From the cell containing the given text, extract its center point as [X, Y] coordinate. 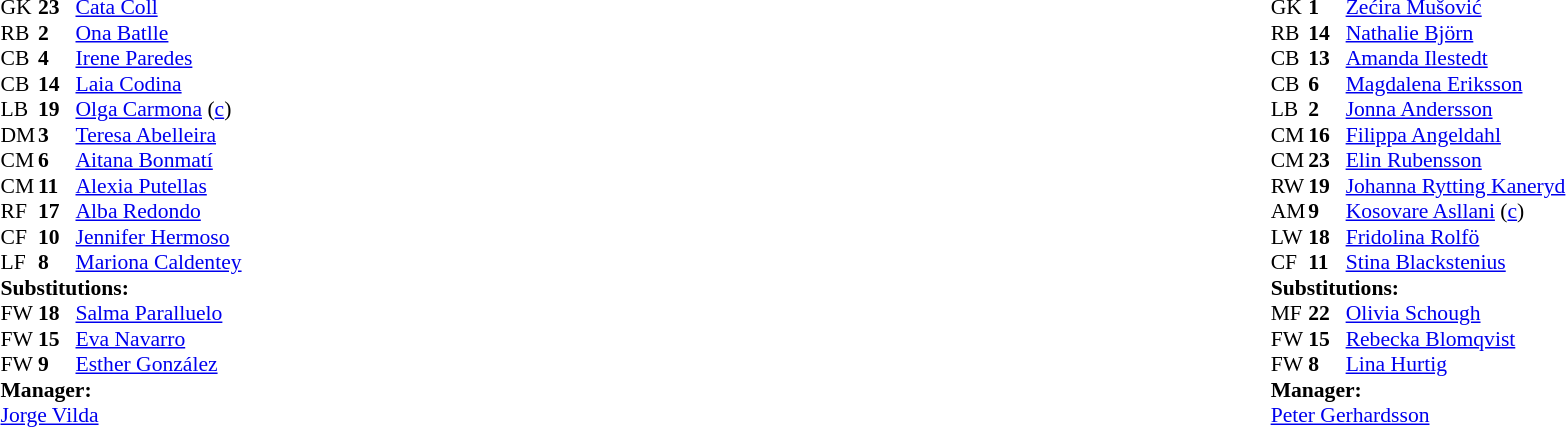
DM [19, 135]
Fridolina Rolfö [1456, 237]
MF [1290, 313]
23 [1327, 161]
Stina Blackstenius [1456, 263]
Filippa Angeldahl [1456, 135]
Nathalie Björn [1456, 33]
RW [1290, 186]
Salma Paralluelo [159, 313]
Ona Batlle [159, 33]
3 [57, 135]
LW [1290, 237]
Olga Carmona (c) [159, 109]
AM [1290, 211]
17 [57, 211]
16 [1327, 135]
Johanna Rytting Kaneryd [1456, 186]
Elin Rubensson [1456, 161]
Kosovare Asllani (c) [1456, 211]
10 [57, 237]
4 [57, 59]
Amanda Ilestedt [1456, 59]
Eva Navarro [159, 339]
Jonna Andersson [1456, 109]
Rebecka Blomqvist [1456, 339]
Irene Paredes [159, 59]
Mariona Caldentey [159, 263]
Alexia Putellas [159, 186]
Aitana Bonmatí [159, 161]
Jennifer Hermoso [159, 237]
Teresa Abelleira [159, 135]
13 [1327, 59]
Laia Codina [159, 84]
Lina Hurtig [1456, 365]
RF [19, 211]
Magdalena Eriksson [1456, 84]
LF [19, 263]
Alba Redondo [159, 211]
22 [1327, 313]
Olivia Schough [1456, 313]
Esther González [159, 365]
